Determine the (x, y) coordinate at the center of the cell enclosing the given text.  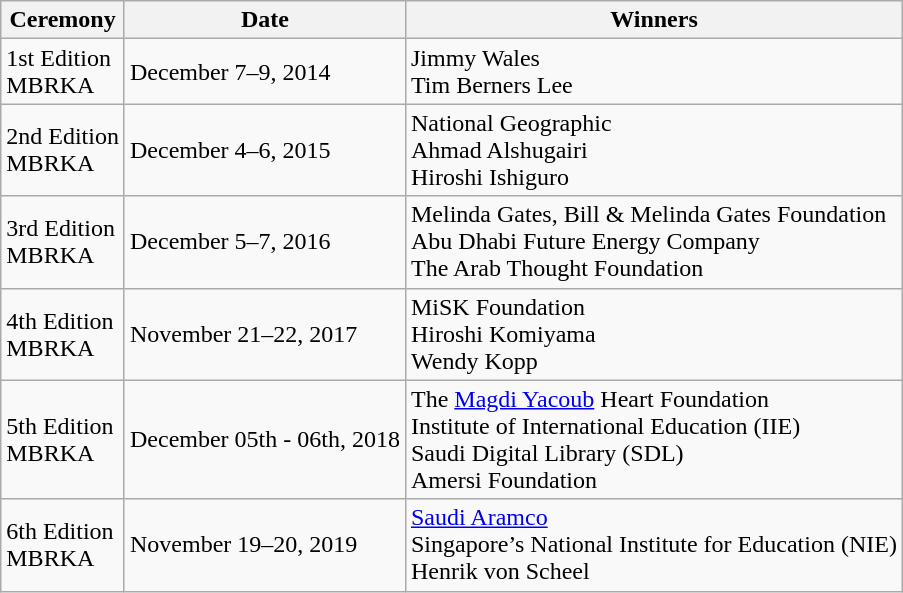
5th EditionMBRKA (63, 440)
December 7–9, 2014 (264, 72)
December 4–6, 2015 (264, 150)
The Magdi Yacoub Heart FoundationInstitute of International Education (IIE)Saudi Digital Library (SDL)Amersi Foundation (654, 440)
November 21–22, 2017 (264, 334)
3rd EditionMBRKA (63, 242)
Melinda Gates, Bill & Melinda Gates FoundationAbu Dhabi Future Energy CompanyThe Arab Thought Foundation (654, 242)
December 05th - 06th, 2018 (264, 440)
Jimmy WalesTim Berners Lee (654, 72)
National GeographicAhmad AlshugairiHiroshi Ishiguro (654, 150)
4th EditionMBRKA (63, 334)
Winners (654, 20)
1st EditionMBRKA (63, 72)
Date (264, 20)
MiSK FoundationHiroshi KomiyamaWendy Kopp (654, 334)
December 5–7, 2016 (264, 242)
6th EditionMBRKA (63, 545)
November 19–20, 2019 (264, 545)
Saudi AramcoSingapore’s National Institute for Education (NIE)Henrik von Scheel (654, 545)
Ceremony (63, 20)
2nd EditionMBRKA (63, 150)
